For the text-containing cell, return its midpoint in [x, y] coordinate format. 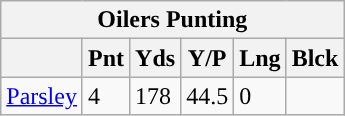
Yds [156, 58]
Pnt [106, 58]
Parsley [42, 96]
Lng [260, 58]
0 [260, 96]
Oilers Punting [172, 20]
4 [106, 96]
Y/P [208, 58]
Blck [315, 58]
178 [156, 96]
44.5 [208, 96]
